Find where the given text appears and provide that cell's center as [X, Y] coordinate. 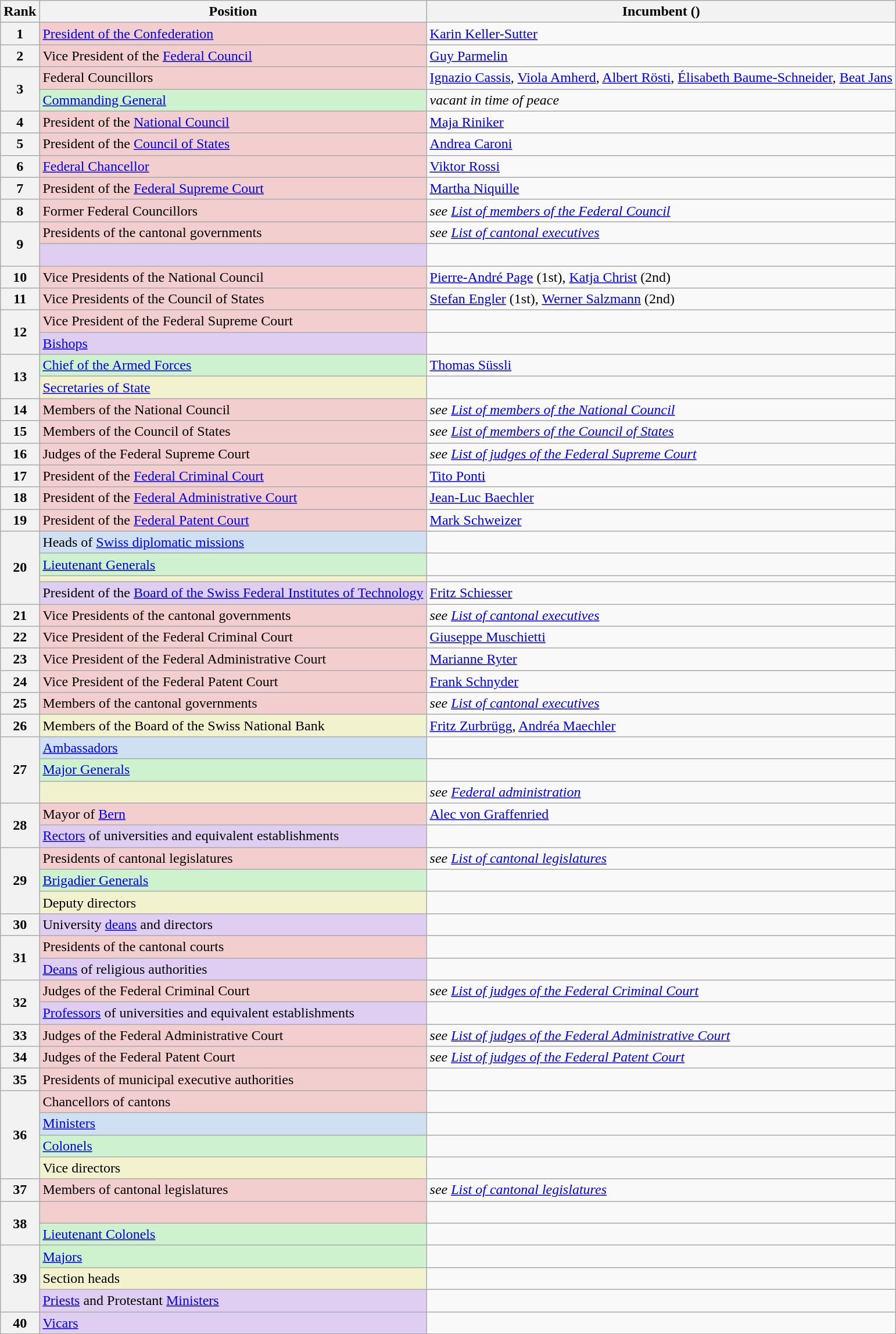
Vice Presidents of the National Council [233, 277]
Maja Riniker [661, 122]
President of the Federal Administrative Court [233, 498]
Members of the Board of the Swiss National Bank [233, 726]
Secretaries of State [233, 388]
Lieutenant Colonels [233, 1234]
Deputy directors [233, 902]
Members of cantonal legislatures [233, 1190]
Presidents of the cantonal courts [233, 946]
Incumbent () [661, 12]
Fritz Schiesser [661, 593]
6 [20, 166]
33 [20, 1035]
Position [233, 12]
2 [20, 56]
Priests and Protestant Ministers [233, 1300]
Frank Schnyder [661, 682]
19 [20, 520]
Tito Ponti [661, 476]
Karin Keller-Sutter [661, 34]
Viktor Rossi [661, 166]
Vice Presidents of the Council of States [233, 299]
President of the National Council [233, 122]
Mayor of Bern [233, 814]
Jean-Luc Baechler [661, 498]
10 [20, 277]
Members of the National Council [233, 410]
32 [20, 1002]
36 [20, 1135]
27 [20, 770]
Presidents of cantonal legislatures [233, 858]
26 [20, 726]
29 [20, 880]
Judges of the Federal Criminal Court [233, 991]
Judges of the Federal Administrative Court [233, 1035]
Chief of the Armed Forces [233, 365]
4 [20, 122]
Presidents of the cantonal governments [233, 232]
Andrea Caroni [661, 144]
Vice directors [233, 1168]
34 [20, 1057]
Vice President of the Federal Criminal Court [233, 637]
Vice President of the Federal Patent Court [233, 682]
25 [20, 704]
Members of the cantonal governments [233, 704]
40 [20, 1323]
Professors of universities and equivalent establishments [233, 1013]
Former Federal Councillors [233, 210]
see List of members of the Council of States [661, 432]
13 [20, 376]
18 [20, 498]
Guy Parmelin [661, 56]
Giuseppe Muschietti [661, 637]
Vicars [233, 1323]
38 [20, 1223]
9 [20, 243]
22 [20, 637]
Federal Councillors [233, 78]
Lieutenant Generals [233, 564]
Ministers [233, 1124]
30 [20, 924]
Brigadier Generals [233, 880]
Pierre-André Page (1st), Katja Christ (2nd) [661, 277]
17 [20, 476]
vacant in time of peace [661, 100]
Heads of Swiss diplomatic missions [233, 542]
Stefan Engler (1st), Werner Salzmann (2nd) [661, 299]
Majors [233, 1256]
President of the Federal Criminal Court [233, 476]
President of the Federal Patent Court [233, 520]
Members of the Council of States [233, 432]
Vice Presidents of the cantonal governments [233, 615]
11 [20, 299]
University deans and directors [233, 924]
1 [20, 34]
see List of judges of the Federal Supreme Court [661, 454]
8 [20, 210]
Rank [20, 12]
Federal Chancellor [233, 166]
see List of judges of the Federal Administrative Court [661, 1035]
Major Generals [233, 770]
Bishops [233, 343]
Marianne Ryter [661, 659]
President of the Federal Supreme Court [233, 188]
Colonels [233, 1146]
President of the Confederation [233, 34]
see List of members of the Federal Council [661, 210]
7 [20, 188]
14 [20, 410]
35 [20, 1080]
Alec von Graffenried [661, 814]
12 [20, 332]
Vice President of the Federal Council [233, 56]
37 [20, 1190]
Judges of the Federal Patent Court [233, 1057]
20 [20, 567]
Fritz Zurbrügg, Andréa Maechler [661, 726]
Deans of religious authorities [233, 969]
Mark Schweizer [661, 520]
23 [20, 659]
Presidents of municipal executive authorities [233, 1080]
16 [20, 454]
Chancellors of cantons [233, 1102]
Ambassadors [233, 748]
Rectors of universities and equivalent establishments [233, 836]
Judges of the Federal Supreme Court [233, 454]
Martha Niquille [661, 188]
Ignazio Cassis, Viola Amherd, Albert Rösti, Élisabeth Baume-Schneider, Beat Jans [661, 78]
15 [20, 432]
President of the Board of the Swiss Federal Institutes of Technology [233, 593]
Commanding General [233, 100]
see List of judges of the Federal Criminal Court [661, 991]
39 [20, 1278]
28 [20, 825]
31 [20, 958]
Vice President of the Federal Supreme Court [233, 321]
24 [20, 682]
3 [20, 89]
Section heads [233, 1278]
5 [20, 144]
President of the Council of States [233, 144]
Thomas Süssli [661, 365]
21 [20, 615]
see List of judges of the Federal Patent Court [661, 1057]
see Federal administration [661, 792]
see List of members of the National Council [661, 410]
Vice President of the Federal Administrative Court [233, 659]
